Return [x, y] of the center of cell containing provided text 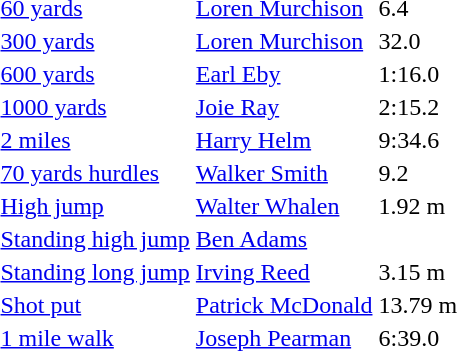
Patrick McDonald [284, 305]
Walter Whalen [284, 206]
Ben Adams [284, 239]
Walker Smith [284, 173]
Joie Ray [284, 107]
Irving Reed [284, 272]
Earl Eby [284, 74]
Loren Murchison [284, 41]
Harry Helm [284, 140]
